Provide the (X, Y) coordinate of the cell's center where the given text is located.  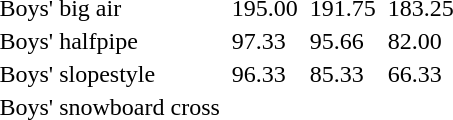
85.33 (342, 74)
96.33 (264, 74)
97.33 (264, 41)
95.66 (342, 41)
